Locate the cell with the specified text and output its (x, y) center coordinate. 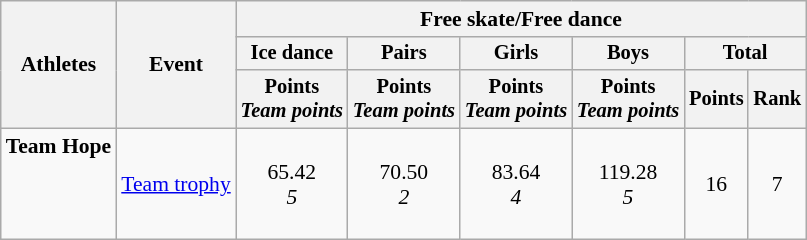
Ice dance (292, 54)
Team Hope (58, 184)
16 (716, 184)
Boys (628, 54)
Team trophy (176, 184)
Event (176, 64)
Athletes (58, 64)
119.285 (628, 184)
Pairs (404, 54)
Total (745, 54)
83.644 (516, 184)
Points (716, 99)
Girls (516, 54)
7 (777, 184)
65.425 (292, 184)
Free skate/Free dance (521, 19)
Rank (777, 99)
70.502 (404, 184)
